Output the (X, Y) coordinate of the center of the cell containing the given text.  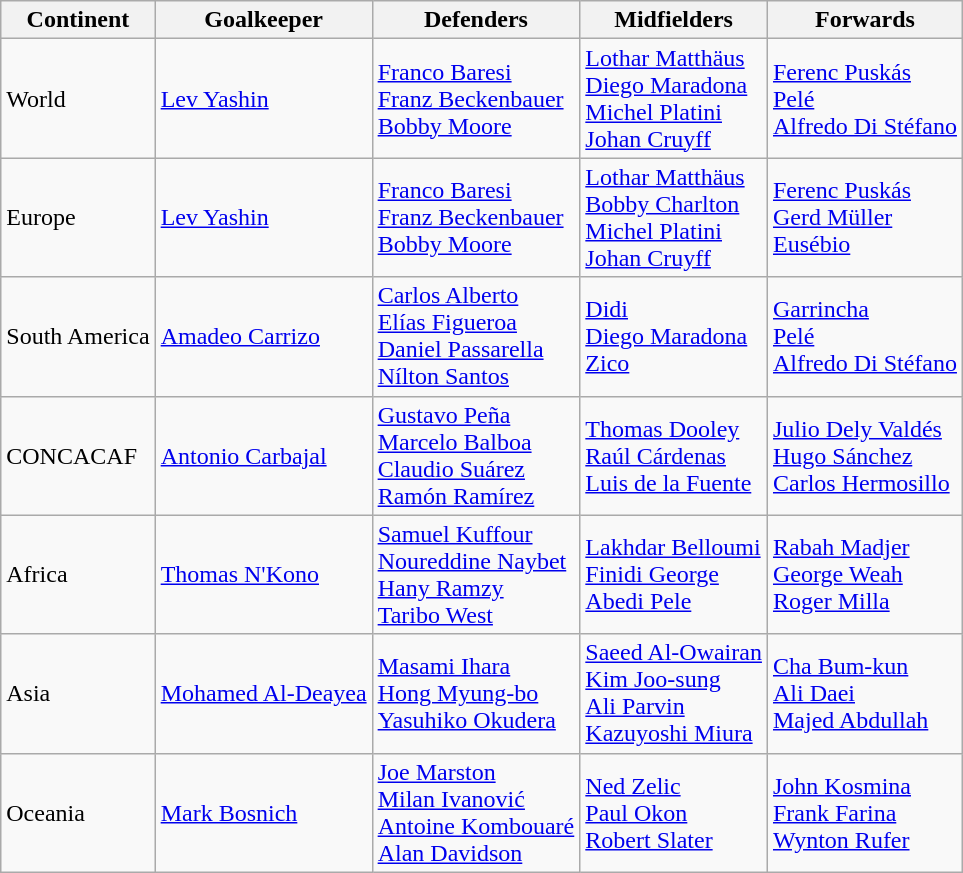
Thomas Dooley Raúl Cárdenas Luis de la Fuente (674, 456)
Joe Marston Milan Ivanović Antoine Kombouaré Alan Davidson (476, 812)
Amadeo Carrizo (264, 336)
Midfielders (674, 20)
Thomas N'Kono (264, 574)
Samuel Kuffour Noureddine Naybet Hany Ramzy Taribo West (476, 574)
Carlos Alberto Elías Figueroa Daniel Passarella Nílton Santos (476, 336)
Ferenc Puskás Pelé Alfredo Di Stéfano (864, 98)
Saeed Al-Owairan Kim Joo-sung Ali Parvin Kazuyoshi Miura (674, 694)
Antonio Carbajal (264, 456)
Europe (78, 218)
Garrincha Pelé Alfredo Di Stéfano (864, 336)
Asia (78, 694)
Cha Bum-kun Ali Daei Majed Abdullah (864, 694)
Didi Diego Maradona Zico (674, 336)
Forwards (864, 20)
Rabah Madjer George Weah Roger Milla (864, 574)
Gustavo Peña Marcelo Balboa Claudio Suárez Ramón Ramírez (476, 456)
Africa (78, 574)
CONCACAF (78, 456)
Ferenc Puskás Gerd Müller Eusébio (864, 218)
Mohamed Al-Deayea (264, 694)
Ned Zelic Paul Okon Robert Slater (674, 812)
Mark Bosnich (264, 812)
Goalkeeper (264, 20)
World (78, 98)
Masami Ihara Hong Myung-bo Yasuhiko Okudera (476, 694)
Oceania (78, 812)
Continent (78, 20)
Lothar Matthäus Bobby Charlton Michel Platini Johan Cruyff (674, 218)
Lothar Matthäus Diego Maradona Michel Platini Johan Cruyff (674, 98)
South America (78, 336)
Julio Dely Valdés Hugo Sánchez Carlos Hermosillo (864, 456)
Defenders (476, 20)
Lakhdar Belloumi Finidi George Abedi Pele (674, 574)
John Kosmina Frank Farina Wynton Rufer (864, 812)
